Capture the cell that displays the provided text and extract its [x, y] central coordinate. 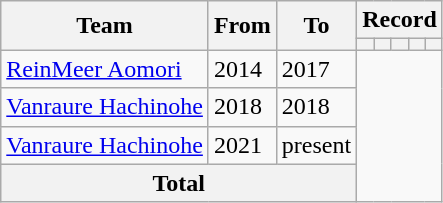
From [242, 26]
Team [105, 26]
ReinMeer Aomori [105, 69]
2017 [316, 69]
To [316, 26]
present [316, 145]
2014 [242, 69]
Total [179, 183]
2021 [242, 145]
Record [400, 20]
